Pinpoint the cell where the given text exists, returning its [x, y] midpoint coordinate. 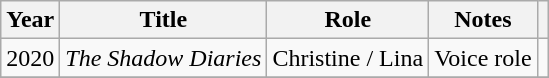
Title [164, 20]
Role [348, 20]
Christine / Lina [348, 58]
Notes [484, 20]
Year [30, 20]
2020 [30, 58]
Voice role [484, 58]
The Shadow Diaries [164, 58]
